Capture the cell that displays the provided text and extract its [X, Y] central coordinate. 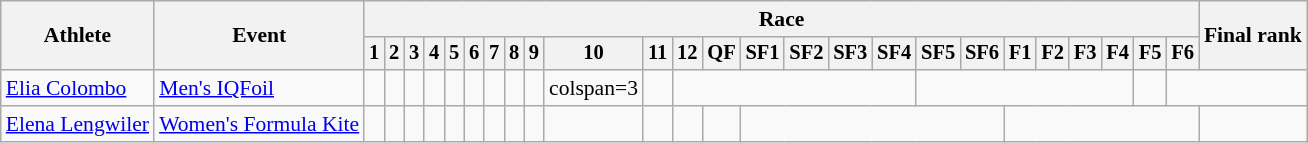
SF5 [938, 54]
F3 [1085, 54]
Men's IQFoil [259, 88]
5 [454, 54]
3 [414, 54]
F6 [1182, 54]
SF4 [894, 54]
10 [594, 54]
1 [374, 54]
F1 [1020, 54]
Elia Colombo [78, 88]
SF3 [850, 54]
F2 [1052, 54]
colspan=3 [594, 88]
Event [259, 36]
Race [782, 19]
SF2 [806, 54]
11 [658, 54]
F4 [1117, 54]
SF1 [763, 54]
4 [434, 54]
2 [394, 54]
Women's Formula Kite [259, 124]
7 [494, 54]
QF [721, 54]
6 [474, 54]
Final rank [1253, 36]
12 [687, 54]
F5 [1150, 54]
8 [514, 54]
9 [534, 54]
Elena Lengwiler [78, 124]
Athlete [78, 36]
SF6 [982, 54]
